Return the [x, y] coordinate for the center point of the cell that contains the specified text.  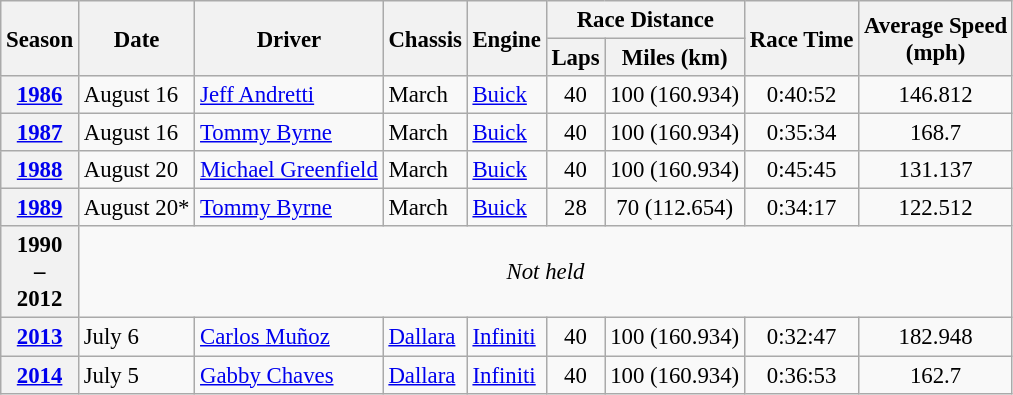
0:36:53 [802, 375]
70 (112.654) [675, 208]
July 5 [136, 375]
0:34:17 [802, 208]
Date [136, 38]
Michael Greenfield [289, 170]
Race Time [802, 38]
Race Distance [645, 20]
0:32:47 [802, 337]
146.812 [936, 95]
Average Speed(mph) [936, 38]
182.948 [936, 337]
August 20 [136, 170]
0:40:52 [802, 95]
Not held [545, 272]
2014 [40, 375]
August 20* [136, 208]
122.512 [936, 208]
Gabby Chaves [289, 375]
Engine [506, 38]
162.7 [936, 375]
Carlos Muñoz [289, 337]
168.7 [936, 133]
Miles (km) [675, 58]
Season [40, 38]
1990–2012 [40, 272]
0:45:45 [802, 170]
Laps [576, 58]
Chassis [425, 38]
0:35:34 [802, 133]
1986 [40, 95]
Driver [289, 38]
1987 [40, 133]
2013 [40, 337]
July 6 [136, 337]
28 [576, 208]
Jeff Andretti [289, 95]
1988 [40, 170]
1989 [40, 208]
131.137 [936, 170]
